Determine the [x, y] coordinate at the center of the cell enclosing the given text.  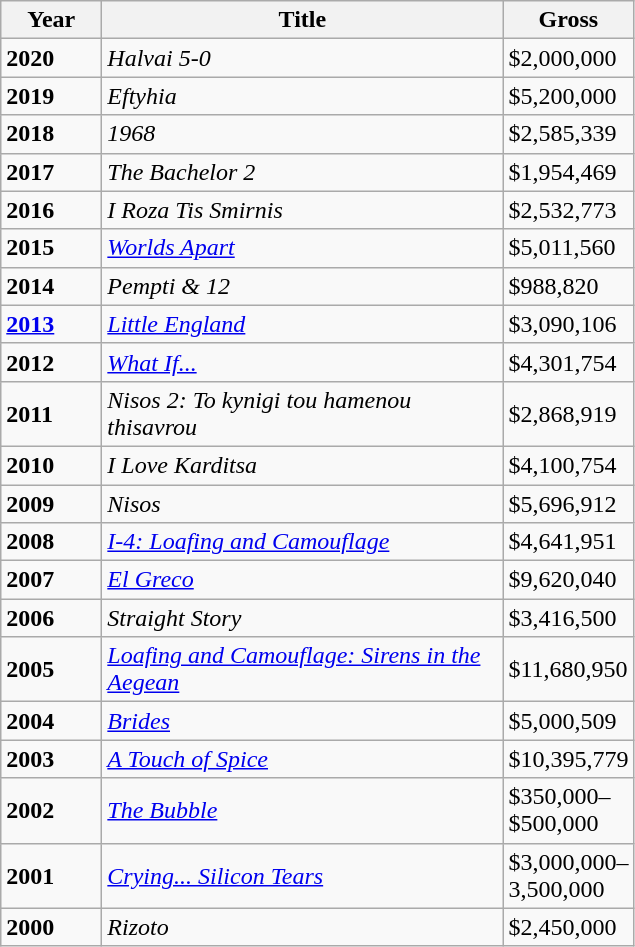
Halvai 5-0 [302, 58]
The Bachelor 2 [302, 172]
$4,641,951 [568, 542]
2018 [52, 134]
2000 [52, 927]
2011 [52, 414]
2014 [52, 286]
I-4: Loafing and Camouflage [302, 542]
$2,000,000 [568, 58]
2009 [52, 503]
$3,090,106 [568, 324]
Straight Story [302, 618]
Crying... Silicon Tears [302, 876]
2002 [52, 810]
What If... [302, 362]
2001 [52, 876]
Rizoto [302, 927]
2003 [52, 759]
$988,820 [568, 286]
$3,416,500 [568, 618]
$4,100,754 [568, 465]
Nisos 2: To kynigi tou hamenou thisavrou [302, 414]
2015 [52, 248]
$3,000,000–3,500,000 [568, 876]
$2,450,000 [568, 927]
$9,620,040 [568, 580]
The Bubble [302, 810]
2019 [52, 96]
El Greco [302, 580]
$5,011,560 [568, 248]
2012 [52, 362]
$2,868,919 [568, 414]
Worlds Apart [302, 248]
$5,200,000 [568, 96]
2005 [52, 670]
Eftyhia [302, 96]
2007 [52, 580]
$11,680,950 [568, 670]
I Roza Tis Smirnis [302, 210]
2016 [52, 210]
$2,532,773 [568, 210]
Little England [302, 324]
Loafing and Camouflage: Sirens in the Aegean [302, 670]
I Love Karditsa [302, 465]
2008 [52, 542]
$4,301,754 [568, 362]
1968 [302, 134]
2013 [52, 324]
Gross [568, 20]
$5,000,509 [568, 721]
Brides [302, 721]
Nisos [302, 503]
$10,395,779 [568, 759]
2020 [52, 58]
Pempti & 12 [302, 286]
2017 [52, 172]
2006 [52, 618]
$350,000–$500,000 [568, 810]
$2,585,339 [568, 134]
Title [302, 20]
Year [52, 20]
2010 [52, 465]
$1,954,469 [568, 172]
A Touch of Spice [302, 759]
$5,696,912 [568, 503]
2004 [52, 721]
